Find where the given text appears and provide that cell's center as [x, y] coordinate. 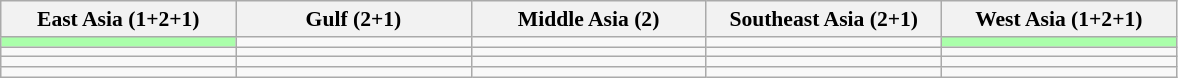
Gulf (2+1) [354, 19]
Southeast Asia (2+1) [824, 19]
East Asia (1+2+1) [118, 19]
Middle Asia (2) [588, 19]
West Asia (1+2+1) [1058, 19]
